Pinpoint the cell where the given text exists, returning its (X, Y) midpoint coordinate. 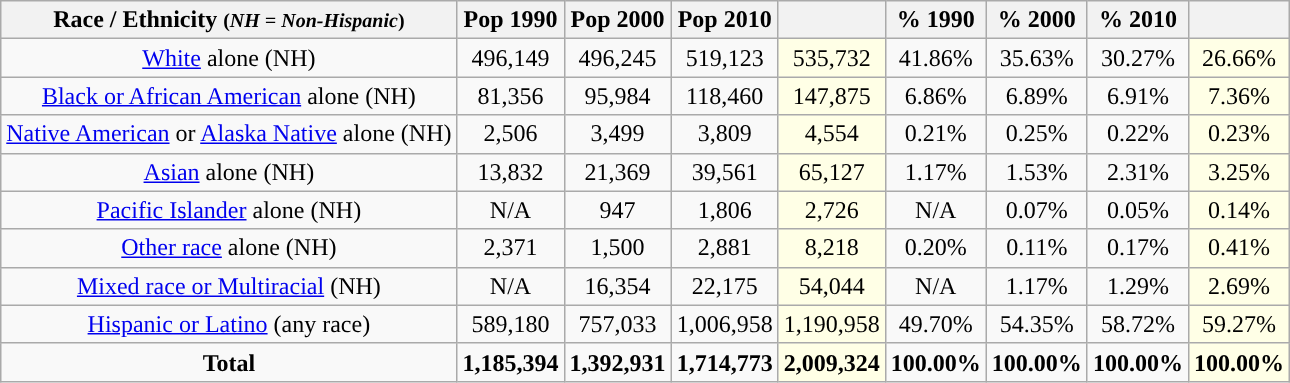
2,726 (832, 210)
589,180 (510, 324)
6.91% (1138, 96)
% 2010 (1138, 20)
35.63% (1036, 58)
Native American or Alaska Native alone (NH) (229, 134)
Pop 2010 (724, 20)
21,369 (618, 172)
Pop 1990 (510, 20)
535,732 (832, 58)
49.70% (936, 324)
White alone (NH) (229, 58)
147,875 (832, 96)
39,561 (724, 172)
118,460 (724, 96)
2.31% (1138, 172)
% 1990 (936, 20)
Total (229, 362)
947 (618, 210)
65,127 (832, 172)
16,354 (618, 286)
2,881 (724, 248)
0.41% (1238, 248)
0.11% (1036, 248)
6.86% (936, 96)
496,245 (618, 58)
Black or African American alone (NH) (229, 96)
0.05% (1138, 210)
59.27% (1238, 324)
1,500 (618, 248)
0.17% (1138, 248)
4,554 (832, 134)
95,984 (618, 96)
1,006,958 (724, 324)
2,506 (510, 134)
54,044 (832, 286)
8,218 (832, 248)
1,392,931 (618, 362)
3,809 (724, 134)
0.07% (1036, 210)
30.27% (1138, 58)
Other race alone (NH) (229, 248)
26.66% (1238, 58)
Pop 2000 (618, 20)
0.21% (936, 134)
519,123 (724, 58)
1.53% (1036, 172)
6.89% (1036, 96)
1.29% (1138, 286)
Hispanic or Latino (any race) (229, 324)
0.22% (1138, 134)
Race / Ethnicity (NH = Non-Hispanic) (229, 20)
22,175 (724, 286)
Mixed race or Multiracial (NH) (229, 286)
0.14% (1238, 210)
0.20% (936, 248)
58.72% (1138, 324)
81,356 (510, 96)
0.23% (1238, 134)
1,185,394 (510, 362)
2.69% (1238, 286)
1,190,958 (832, 324)
3,499 (618, 134)
3.25% (1238, 172)
54.35% (1036, 324)
Asian alone (NH) (229, 172)
757,033 (618, 324)
2,009,324 (832, 362)
496,149 (510, 58)
Pacific Islander alone (NH) (229, 210)
13,832 (510, 172)
41.86% (936, 58)
1,806 (724, 210)
% 2000 (1036, 20)
1,714,773 (724, 362)
2,371 (510, 248)
7.36% (1238, 96)
0.25% (1036, 134)
